Return (x, y) of the center of cell containing provided text 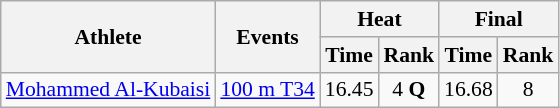
16.45 (350, 90)
Heat (380, 19)
Mohammed Al-Kubaisi (108, 90)
Athlete (108, 36)
8 (528, 90)
Events (267, 36)
4 Q (410, 90)
Final (498, 19)
100 m T34 (267, 90)
16.68 (468, 90)
